From the cell containing the given text, extract its center point as (X, Y) coordinate. 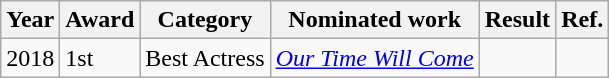
Category (205, 20)
Our Time Will Come (374, 58)
Ref. (582, 20)
2018 (30, 58)
1st (100, 58)
Result (517, 20)
Award (100, 20)
Best Actress (205, 58)
Year (30, 20)
Nominated work (374, 20)
